Pinpoint the cell where the given text exists, returning its [x, y] midpoint coordinate. 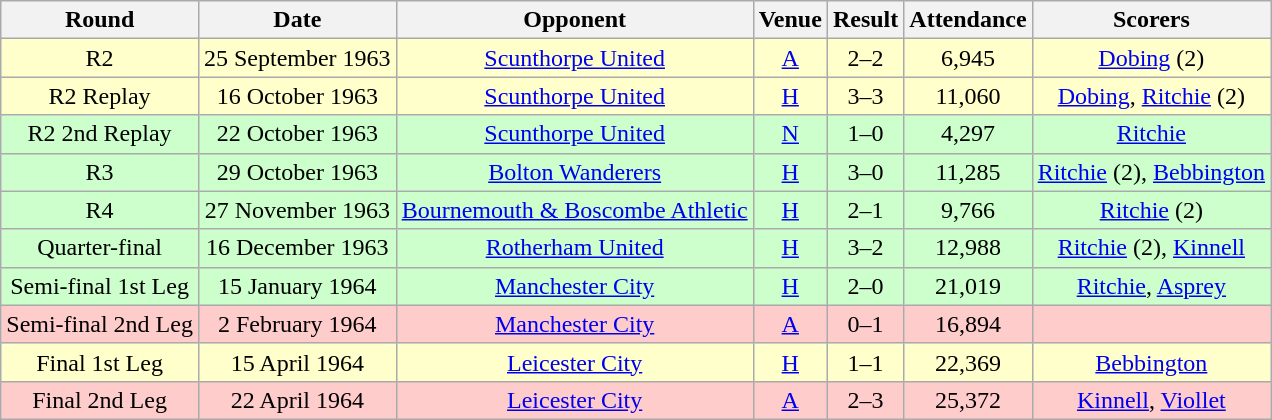
9,766 [968, 210]
R2 Replay [100, 96]
12,988 [968, 248]
29 October 1963 [297, 172]
1–1 [865, 362]
3–2 [865, 248]
Bebbington [1151, 362]
Ritchie [1151, 134]
Opponent [574, 20]
16,894 [968, 324]
16 October 1963 [297, 96]
22,369 [968, 362]
11,285 [968, 172]
15 January 1964 [297, 286]
N [790, 134]
2–0 [865, 286]
R4 [100, 210]
Venue [790, 20]
Ritchie (2) [1151, 210]
25 September 1963 [297, 58]
Bournemouth & Boscombe Athletic [574, 210]
Ritchie (2), Kinnell [1151, 248]
Bolton Wanderers [574, 172]
15 April 1964 [297, 362]
6,945 [968, 58]
Result [865, 20]
16 December 1963 [297, 248]
27 November 1963 [297, 210]
Scorers [1151, 20]
Dobing, Ritchie (2) [1151, 96]
11,060 [968, 96]
R2 2nd Replay [100, 134]
Semi-final 2nd Leg [100, 324]
Quarter-final [100, 248]
2–2 [865, 58]
4,297 [968, 134]
R2 [100, 58]
Final 1st Leg [100, 362]
Round [100, 20]
Semi-final 1st Leg [100, 286]
3–0 [865, 172]
2–3 [865, 400]
Final 2nd Leg [100, 400]
Ritchie, Asprey [1151, 286]
R3 [100, 172]
3–3 [865, 96]
2–1 [865, 210]
1–0 [865, 134]
Dobing (2) [1151, 58]
22 October 1963 [297, 134]
2 February 1964 [297, 324]
Kinnell, Viollet [1151, 400]
Date [297, 20]
Rotherham United [574, 248]
0–1 [865, 324]
25,372 [968, 400]
Ritchie (2), Bebbington [1151, 172]
Attendance [968, 20]
21,019 [968, 286]
22 April 1964 [297, 400]
